Output the (x, y) coordinate of the center of the cell containing the given text.  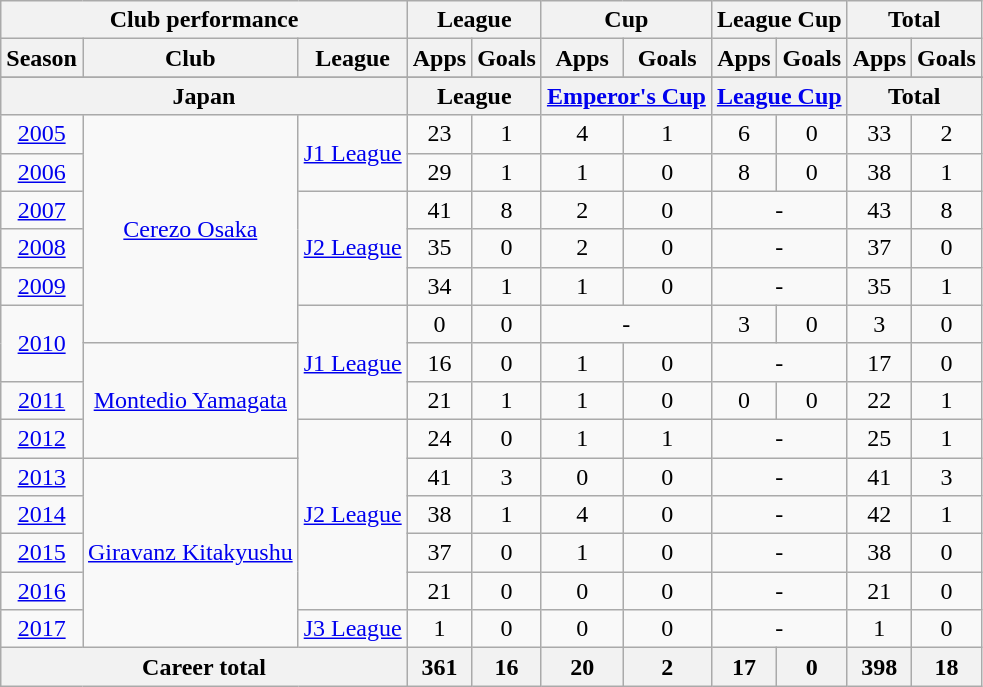
398 (879, 667)
Career total (204, 667)
Season (42, 58)
2015 (42, 553)
2005 (42, 134)
2012 (42, 438)
2008 (42, 248)
6 (744, 134)
2011 (42, 400)
Japan (204, 96)
J3 League (352, 629)
29 (439, 172)
Club performance (204, 20)
34 (439, 286)
24 (439, 438)
2010 (42, 343)
Montedio Yamagata (190, 400)
20 (582, 667)
25 (879, 438)
2016 (42, 591)
22 (879, 400)
43 (879, 210)
33 (879, 134)
42 (879, 515)
Cerezo Osaka (190, 229)
361 (439, 667)
Emperor's Cup (626, 96)
2006 (42, 172)
23 (439, 134)
2009 (42, 286)
Giravanz Kitakyushu (190, 553)
18 (947, 667)
2014 (42, 515)
2013 (42, 477)
2017 (42, 629)
2007 (42, 210)
Cup (626, 20)
Club (190, 58)
